Extract the [X, Y] coordinate from the center of the cell holding the provided text.  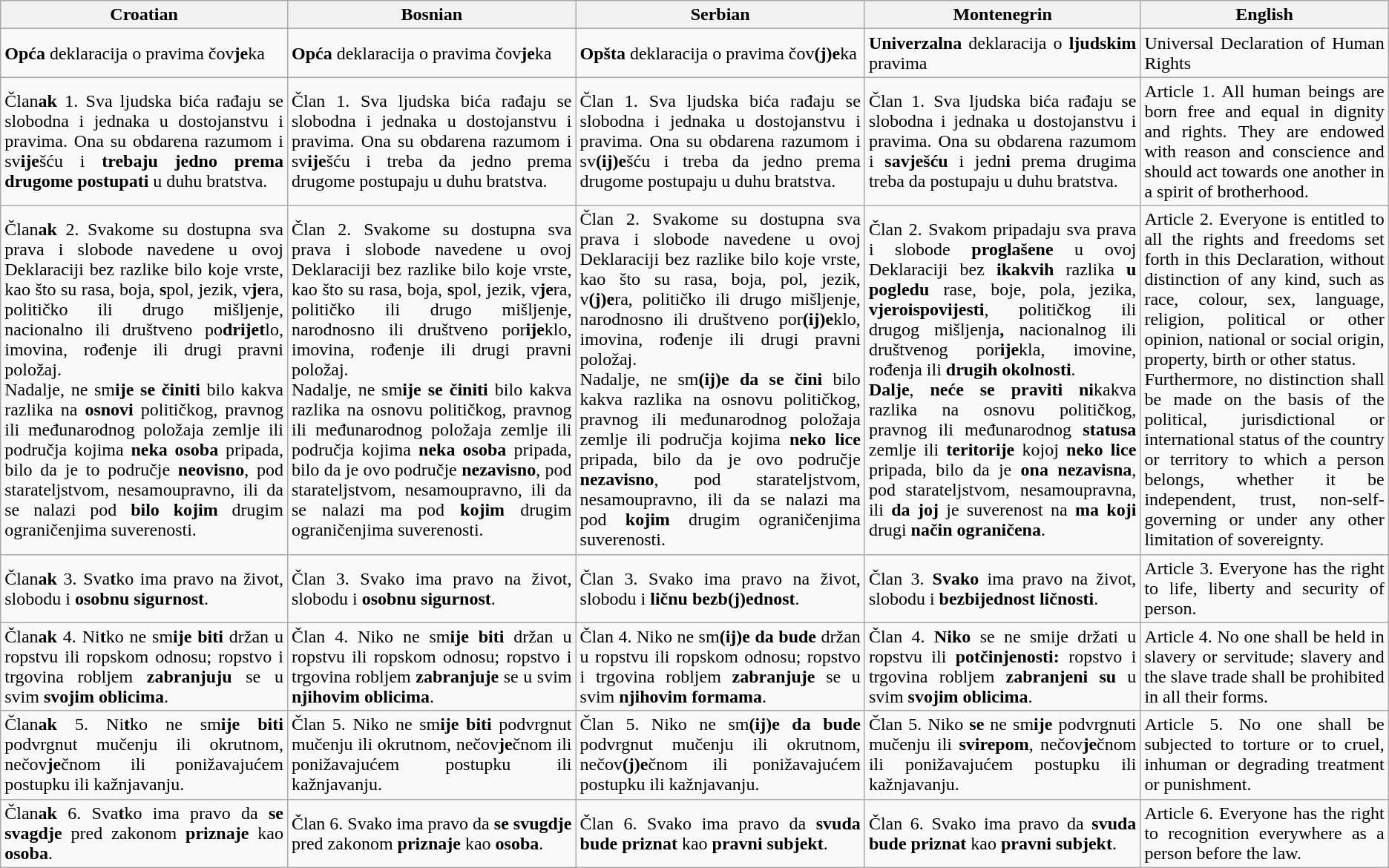
Article 3. Everyone has the right to life, liberty and security of person. [1264, 588]
Član 4. Niko ne smije biti držan u ropstvu ili ropskom odnosu; ropstvo i trgovina robljem zabranjuje se u svim njihovim oblicima. [432, 666]
English [1264, 15]
Universal Declaration of Human Rights [1264, 53]
Član 3. Svako ima pravo na život, slobodu i osobnu sigurnost. [432, 588]
Članak 5. Nitko ne smije biti podvrgnut mučenju ili okrutnom, nečovječnom ili ponižavajućem postupku ili kažnjavanju. [144, 755]
Croatian [144, 15]
Član 4. Niko se ne smije držati u ropstvu ili potčinjenosti: ropstvo i trgovina robljem zabranjeni su u svim svojim oblicima. [1002, 666]
Član 3. Svako ima pravo na život, slobodu i ličnu bezb(j)ednost. [720, 588]
Opšta deklaracija o pravima čov(j)eka [720, 53]
Članak 6. Svatko ima pravo da se svagdje pred zakonom priznaje kao osoba. [144, 833]
Član 5. Niko ne smije biti podvrgnut mučenju ili okrutnom, nečovječnom ili ponižavajućem postupku ili kažnjavanju. [432, 755]
Article 5. No one shall be subjected to torture or to cruel, inhuman or degrading treatment or punishment. [1264, 755]
Član 5. Niko ne sm(ij)e da bude podvrgnut mučenju ili okrutnom, nečov(j)ečnom ili ponižavajućem postupku ili kažnjavanju. [720, 755]
Bosnian [432, 15]
Član 6. Svako ima pravo da se svugdje pred zakonom priznaje kao osoba. [432, 833]
Član 5. Niko se ne smije podvrgnuti mučenju ili svirepom, nečovječnom ili ponižavajućem postupku ili kažnjavanju. [1002, 755]
Article 4. No one shall be held in slavery or servitude; slavery and the slave trade shall be prohibited in all their forms. [1264, 666]
Članak 3. Svatko ima pravo na život, slobodu i osobnu sigurnost. [144, 588]
Član 3. Svako ima pravo na život, slobodu i bezbijednost ličnosti. [1002, 588]
Univerzalna deklaracija o ljudskim pravima [1002, 53]
Montenegrin [1002, 15]
Članak 4. Nitko ne smije biti držan u ropstvu ili ropskom odnosu; ropstvo i trgovina robljem zabranjuju se u svim svojim oblicima. [144, 666]
Serbian [720, 15]
Član 4. Niko ne sm(ij)e da bude držan u ropstvu ili ropskom odnosu; ropstvo i trgovina robljem zabranjuje se u svim njihovim formama. [720, 666]
Article 6. Everyone has the right to recognition everywhere as a person before the law. [1264, 833]
